Find where the given text appears and provide that cell's center as (X, Y) coordinate. 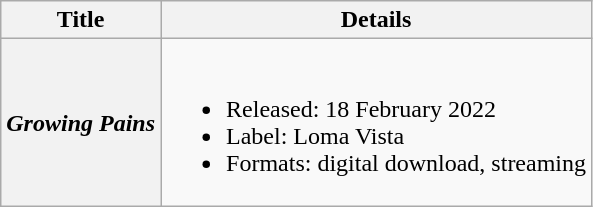
Growing Pains (81, 122)
Title (81, 20)
Details (376, 20)
Released: 18 February 2022Label: Loma VistaFormats: digital download, streaming (376, 122)
